Capture the cell that displays the provided text and extract its [X, Y] central coordinate. 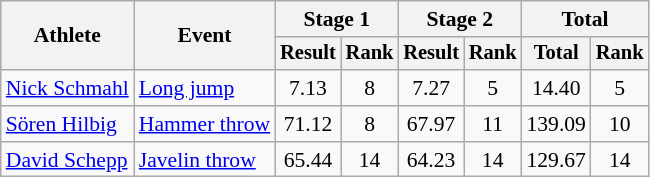
11 [493, 124]
14.40 [556, 88]
Stage 2 [460, 19]
Long jump [204, 88]
139.09 [556, 124]
Stage 1 [336, 19]
67.97 [431, 124]
7.13 [308, 88]
10 [620, 124]
Hammer throw [204, 124]
71.12 [308, 124]
Sören Hilbig [68, 124]
7.27 [431, 88]
Nick Schmahl [68, 88]
Event [204, 36]
Athlete [68, 36]
